Find where the given text appears and provide that cell's center as [x, y] coordinate. 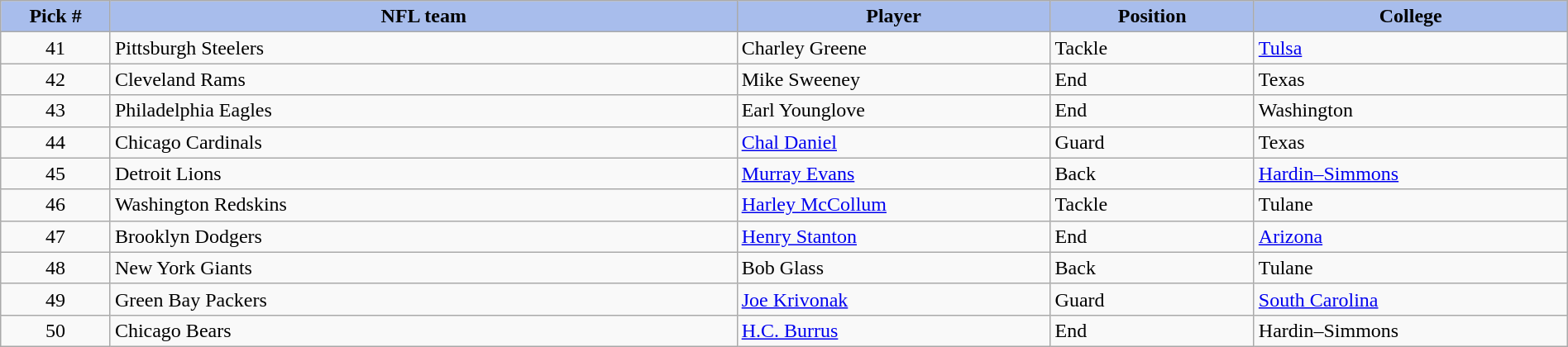
Joe Krivonak [893, 299]
Tulsa [1411, 48]
NFL team [423, 17]
Earl Younglove [893, 111]
41 [56, 48]
Washington Redskins [423, 205]
Henry Stanton [893, 236]
Player [893, 17]
Pick # [56, 17]
Charley Greene [893, 48]
Cleveland Rams [423, 79]
Brooklyn Dodgers [423, 236]
Arizona [1411, 236]
Position [1152, 17]
Mike Sweeney [893, 79]
48 [56, 268]
45 [56, 173]
44 [56, 142]
Pittsburgh Steelers [423, 48]
47 [56, 236]
Chal Daniel [893, 142]
College [1411, 17]
42 [56, 79]
50 [56, 330]
Murray Evans [893, 173]
46 [56, 205]
43 [56, 111]
Washington [1411, 111]
Chicago Bears [423, 330]
Harley McCollum [893, 205]
Detroit Lions [423, 173]
H.C. Burrus [893, 330]
Philadelphia Eagles [423, 111]
Bob Glass [893, 268]
South Carolina [1411, 299]
Chicago Cardinals [423, 142]
New York Giants [423, 268]
49 [56, 299]
Green Bay Packers [423, 299]
